Find where the given text appears and provide that cell's center as (x, y) coordinate. 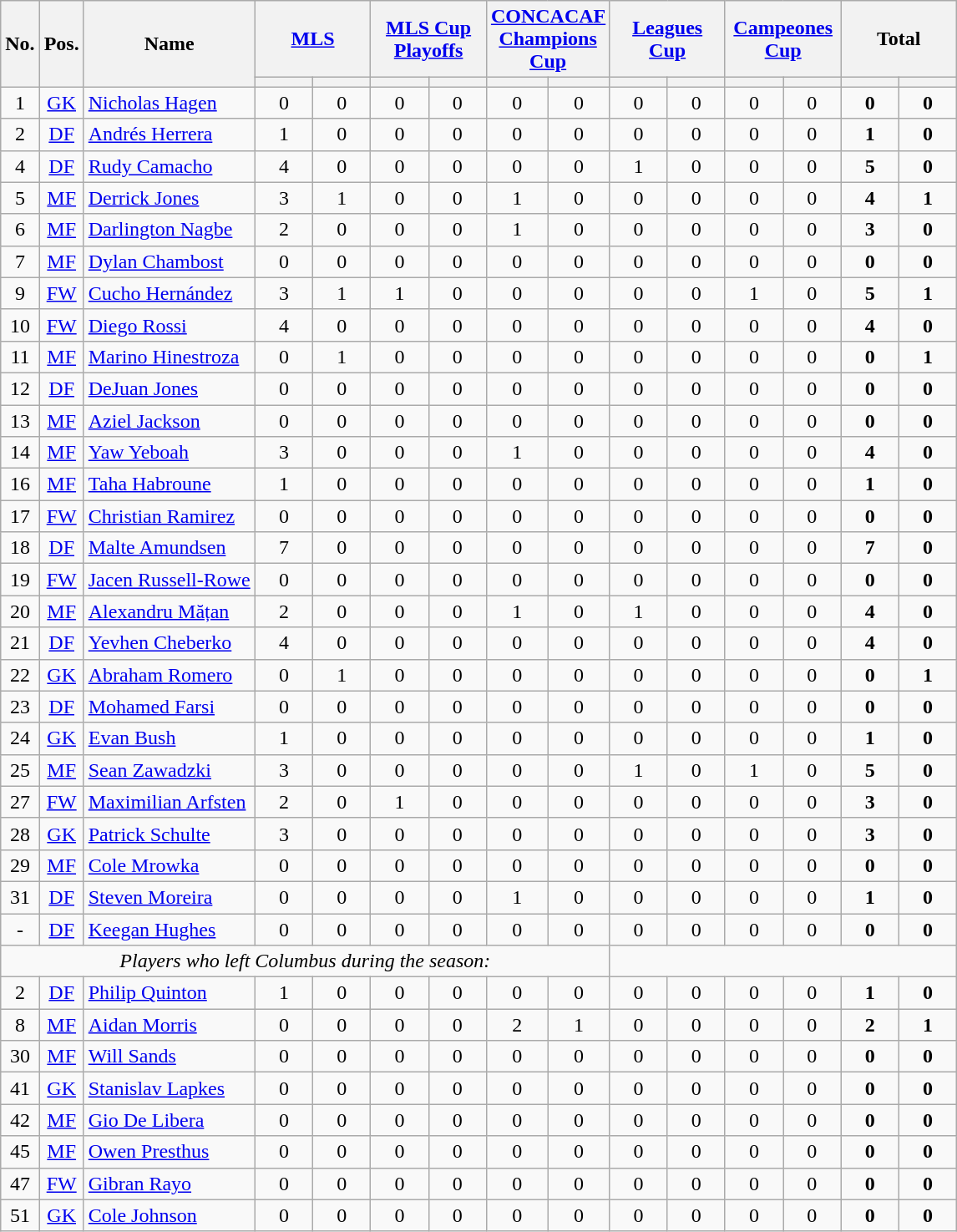
Maximilian Arfsten (169, 802)
Cucho Hernández (169, 293)
Dylan Chambost (169, 261)
22 (20, 675)
Taha Habroune (169, 484)
Marino Hinestroza (169, 357)
Sean Zawadzki (169, 770)
Steven Moreira (169, 897)
Aziel Jackson (169, 420)
Pos. (62, 43)
- (20, 930)
30 (20, 1057)
10 (20, 325)
6 (20, 230)
25 (20, 770)
Christian Ramirez (169, 516)
Philip Quinton (169, 993)
Gibran Rayo (169, 1184)
DeJuan Jones (169, 388)
Patrick Schulte (169, 834)
Derrick Jones (169, 198)
Rudy Camacho (169, 166)
51 (20, 1215)
Mohamed Farsi (169, 707)
Alexandru Mățan (169, 611)
Campeones Cup (783, 39)
23 (20, 707)
42 (20, 1120)
27 (20, 802)
29 (20, 865)
12 (20, 388)
Aidan Morris (169, 1025)
21 (20, 643)
Yevhen Cheberko (169, 643)
Players who left Columbus during the season: (306, 961)
31 (20, 897)
45 (20, 1152)
Malte Amundsen (169, 548)
24 (20, 738)
Jacen Russell-Rowe (169, 580)
CONCACAF Champions Cup (548, 39)
Abraham Romero (169, 675)
28 (20, 834)
Will Sands (169, 1057)
Total (899, 39)
Nicholas Hagen (169, 103)
47 (20, 1184)
14 (20, 453)
Yaw Yeboah (169, 453)
Darlington Nagbe (169, 230)
Cole Johnson (169, 1215)
Diego Rossi (169, 325)
18 (20, 548)
11 (20, 357)
19 (20, 580)
Andrés Herrera (169, 134)
Stanislav Lapkes (169, 1088)
No. (20, 43)
13 (20, 420)
17 (20, 516)
Keegan Hughes (169, 930)
9 (20, 293)
Owen Presthus (169, 1152)
Leagues Cup (668, 39)
Cole Mrowka (169, 865)
20 (20, 611)
8 (20, 1025)
MLS (312, 39)
Gio De Libera (169, 1120)
Name (169, 43)
41 (20, 1088)
Evan Bush (169, 738)
MLS Cup Playoffs (429, 39)
16 (20, 484)
